Return [X, Y] of the center of cell containing provided text 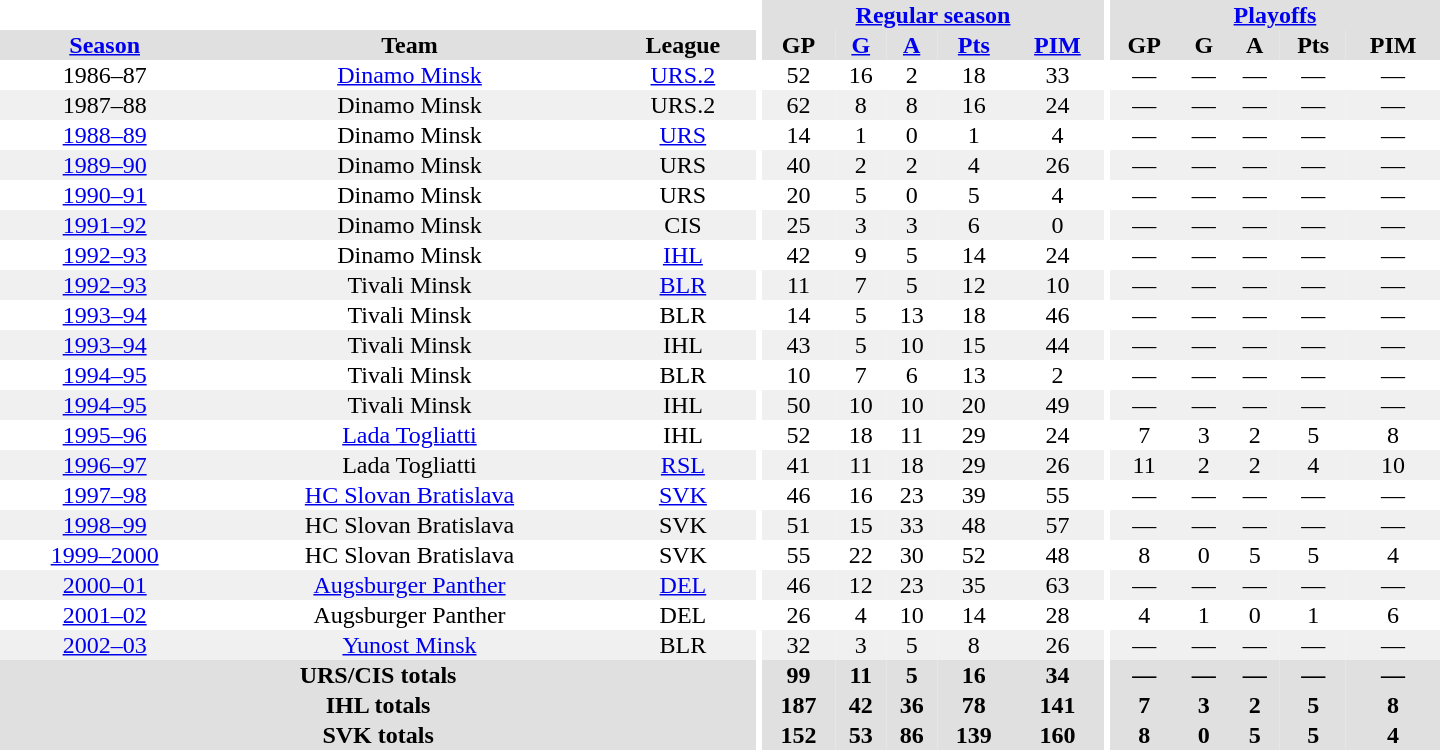
160 [1058, 735]
1997–98 [104, 495]
1991–92 [104, 225]
Regular season [933, 15]
50 [799, 405]
40 [799, 165]
41 [799, 465]
2001–02 [104, 615]
62 [799, 105]
League [683, 45]
141 [1058, 705]
1986–87 [104, 75]
44 [1058, 345]
Season [104, 45]
1990–91 [104, 195]
49 [1058, 405]
CIS [683, 225]
1989–90 [104, 165]
39 [974, 495]
22 [860, 555]
25 [799, 225]
63 [1058, 585]
1998–99 [104, 525]
32 [799, 645]
34 [1058, 675]
86 [912, 735]
IHL totals [378, 705]
43 [799, 345]
1995–96 [104, 435]
1987–88 [104, 105]
139 [974, 735]
57 [1058, 525]
35 [974, 585]
9 [860, 255]
2000–01 [104, 585]
SVK totals [378, 735]
Yunost Minsk [409, 645]
152 [799, 735]
30 [912, 555]
1988–89 [104, 135]
2002–03 [104, 645]
36 [912, 705]
RSL [683, 465]
1996–97 [104, 465]
28 [1058, 615]
Playoffs [1275, 15]
99 [799, 675]
51 [799, 525]
78 [974, 705]
53 [860, 735]
187 [799, 705]
1999–2000 [104, 555]
URS/CIS totals [378, 675]
Team [409, 45]
